Detect which cell encompasses the target text, then output its (X, Y) center coordinate. 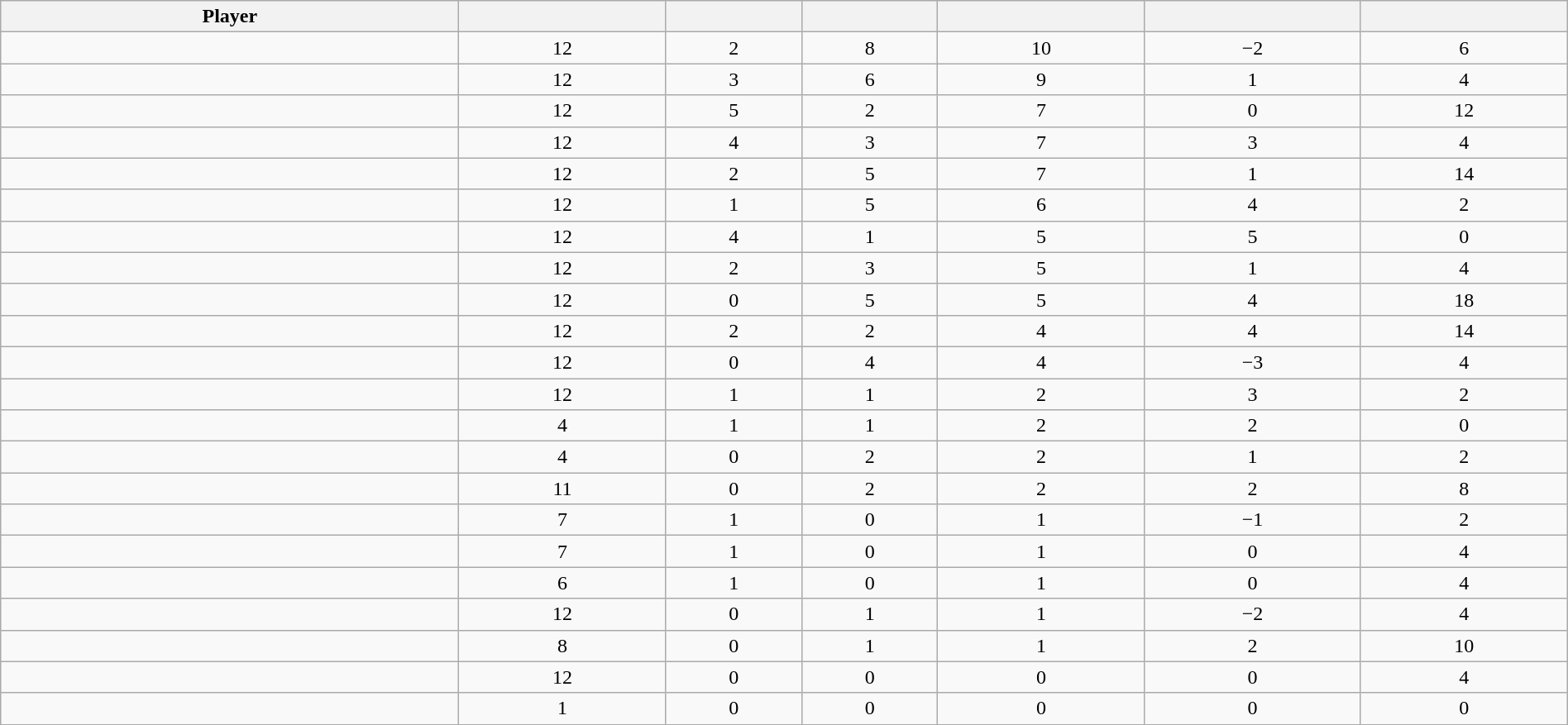
9 (1041, 79)
−1 (1252, 520)
18 (1464, 299)
Player (230, 17)
−3 (1252, 362)
11 (562, 489)
